Pinpoint the cell where the given text exists, returning its [x, y] midpoint coordinate. 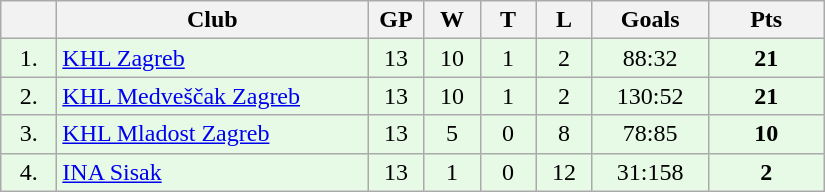
KHL Medveščak Zagreb [212, 96]
Club [212, 20]
5 [452, 134]
T [508, 20]
88:32 [650, 58]
L [564, 20]
3. [29, 134]
KHL Zagreb [212, 58]
8 [564, 134]
KHL Mladost Zagreb [212, 134]
GP [396, 20]
Pts [766, 20]
130:52 [650, 96]
1. [29, 58]
2. [29, 96]
31:158 [650, 172]
W [452, 20]
12 [564, 172]
78:85 [650, 134]
4. [29, 172]
INA Sisak [212, 172]
Goals [650, 20]
